Determine the (X, Y) coordinate at the center of the cell enclosing the given text.  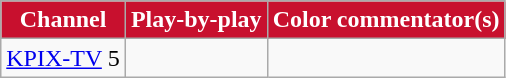
KPIX-TV 5 (64, 58)
Channel (64, 20)
Color commentator(s) (386, 20)
Play-by-play (196, 20)
